Determine the (x, y) coordinate at the center of the cell enclosing the given text.  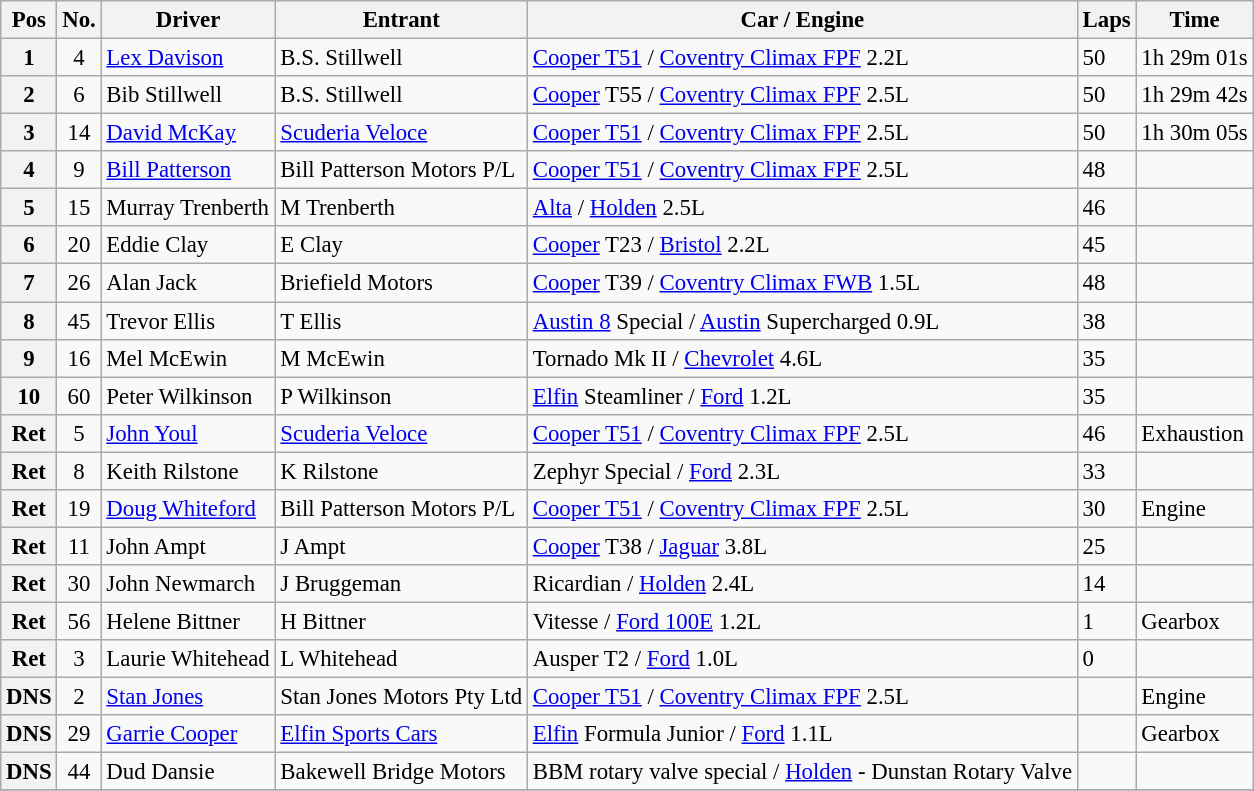
H Bittner (401, 621)
Garrie Cooper (188, 734)
Bakewell Bridge Motors (401, 772)
Driver (188, 20)
Eddie Clay (188, 245)
44 (79, 772)
Cooper T39 / Coventry Climax FWB 1.5L (802, 283)
60 (79, 396)
John Newmarch (188, 584)
P Wilkinson (401, 396)
Bib Stillwell (188, 95)
15 (79, 208)
33 (1106, 471)
Elfin Steamliner / Ford 1.2L (802, 396)
19 (79, 509)
Austin 8 Special / Austin Supercharged 0.9L (802, 321)
Entrant (401, 20)
10 (29, 396)
Alan Jack (188, 283)
Bill Patterson (188, 170)
M Trenberth (401, 208)
No. (79, 20)
11 (79, 546)
Cooper T55 / Coventry Climax FPF 2.5L (802, 95)
T Ellis (401, 321)
BBM rotary valve special / Holden - Dunstan Rotary Valve (802, 772)
1h 29m 42s (1194, 95)
Cooper T51 / Coventry Climax FPF 2.2L (802, 58)
M McEwin (401, 358)
Trevor Ellis (188, 321)
1h 29m 01s (1194, 58)
25 (1106, 546)
Laurie Whitehead (188, 659)
Vitesse / Ford 100E 1.2L (802, 621)
K Rilstone (401, 471)
Cooper T38 / Jaguar 3.8L (802, 546)
Stan Jones (188, 697)
Car / Engine (802, 20)
J Bruggeman (401, 584)
Elfin Sports Cars (401, 734)
Alta / Holden 2.5L (802, 208)
Murray Trenberth (188, 208)
Peter Wilkinson (188, 396)
Pos (29, 20)
L Whitehead (401, 659)
20 (79, 245)
Mel McEwin (188, 358)
John Youl (188, 433)
Ricardian / Holden 2.4L (802, 584)
John Ampt (188, 546)
Stan Jones Motors Pty Ltd (401, 697)
16 (79, 358)
1h 30m 05s (1194, 133)
J Ampt (401, 546)
Elfin Formula Junior / Ford 1.1L (802, 734)
0 (1106, 659)
56 (79, 621)
26 (79, 283)
Zephyr Special / Ford 2.3L (802, 471)
Dud Dansie (188, 772)
Lex Davison (188, 58)
Helene Bittner (188, 621)
Cooper T23 / Bristol 2.2L (802, 245)
38 (1106, 321)
Time (1194, 20)
Tornado Mk II / Chevrolet 4.6L (802, 358)
E Clay (401, 245)
Keith Rilstone (188, 471)
7 (29, 283)
Doug Whiteford (188, 509)
David McKay (188, 133)
Exhaustion (1194, 433)
Laps (1106, 20)
Briefield Motors (401, 283)
Ausper T2 / Ford 1.0L (802, 659)
29 (79, 734)
